Output the [x, y] coordinate of the center of the cell containing the given text.  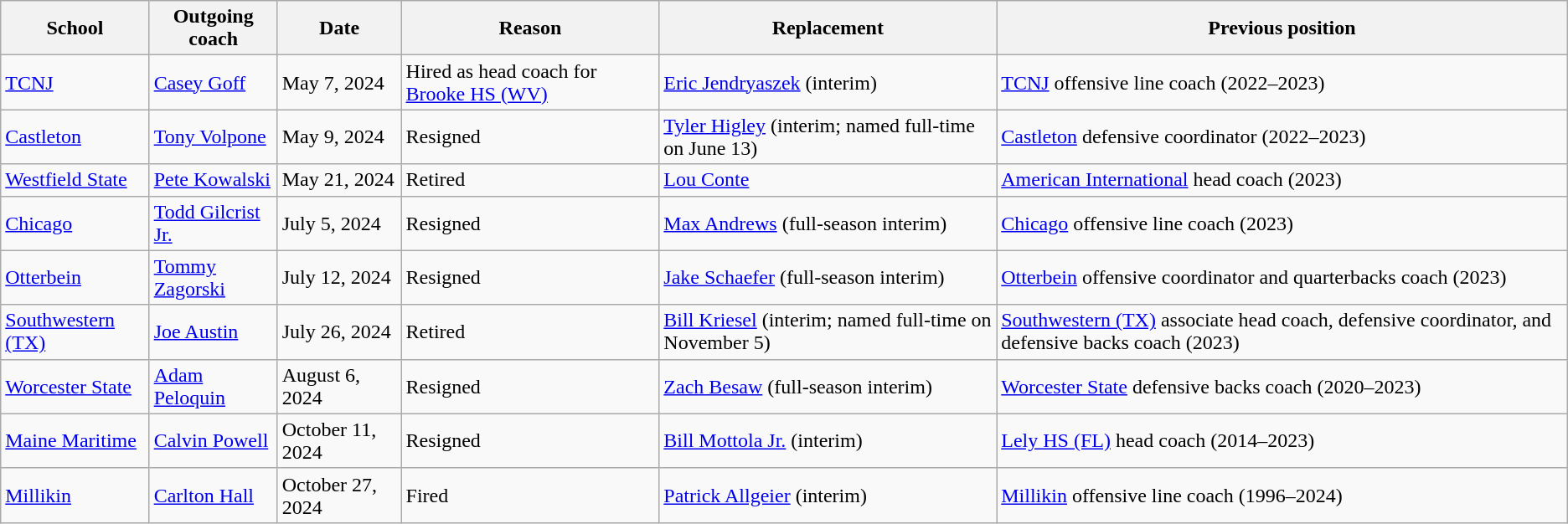
Date [339, 28]
Hired as head coach for Brooke HS (WV) [530, 82]
American International head coach (2023) [1282, 180]
Todd Gilcrist Jr. [213, 223]
May 7, 2024 [339, 82]
Max Andrews (full-season interim) [828, 223]
Previous position [1282, 28]
October 11, 2024 [339, 440]
Tony Volpone [213, 137]
Worcester State defensive backs coach (2020–2023) [1282, 387]
Casey Goff [213, 82]
Chicago [75, 223]
May 21, 2024 [339, 180]
Bill Kriesel (interim; named full-time on November 5) [828, 331]
Otterbein offensive coordinator and quarterbacks coach (2023) [1282, 278]
Bill Mottola Jr. (interim) [828, 440]
Outgoing coach [213, 28]
Patrick Allgeier (interim) [828, 496]
Carlton Hall [213, 496]
Pete Kowalski [213, 180]
Eric Jendryaszek (interim) [828, 82]
Replacement [828, 28]
Maine Maritime [75, 440]
Jake Schaefer (full-season interim) [828, 278]
Westfield State [75, 180]
Fired [530, 496]
July 12, 2024 [339, 278]
May 9, 2024 [339, 137]
Adam Peloquin [213, 387]
Joe Austin [213, 331]
Calvin Powell [213, 440]
Millikin [75, 496]
Zach Besaw (full-season interim) [828, 387]
August 6, 2024 [339, 387]
Tyler Higley (interim; named full-time on June 13) [828, 137]
Castleton [75, 137]
Otterbein [75, 278]
School [75, 28]
Lely HS (FL) head coach (2014–2023) [1282, 440]
Southwestern (TX) [75, 331]
July 5, 2024 [339, 223]
TCNJ [75, 82]
July 26, 2024 [339, 331]
Reason [530, 28]
Tommy Zagorski [213, 278]
TCNJ offensive line coach (2022–2023) [1282, 82]
Worcester State [75, 387]
Millikin offensive line coach (1996–2024) [1282, 496]
Lou Conte [828, 180]
Castleton defensive coordinator (2022–2023) [1282, 137]
Southwestern (TX) associate head coach, defensive coordinator, and defensive backs coach (2023) [1282, 331]
October 27, 2024 [339, 496]
Chicago offensive line coach (2023) [1282, 223]
